Find where the given text appears and provide that cell's center as [X, Y] coordinate. 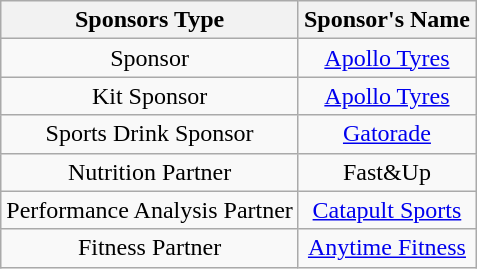
Sponsor's Name [386, 20]
Performance Analysis Partner [150, 210]
Fitness Partner [150, 248]
Gatorade [386, 134]
Sports Drink Sponsor [150, 134]
Anytime Fitness [386, 248]
Nutrition Partner [150, 172]
Sponsors Type [150, 20]
Fast&Up [386, 172]
Catapult Sports [386, 210]
Sponsor [150, 58]
Kit Sponsor [150, 96]
